Return the (x, y) coordinate for the center point of the cell that contains the specified text.  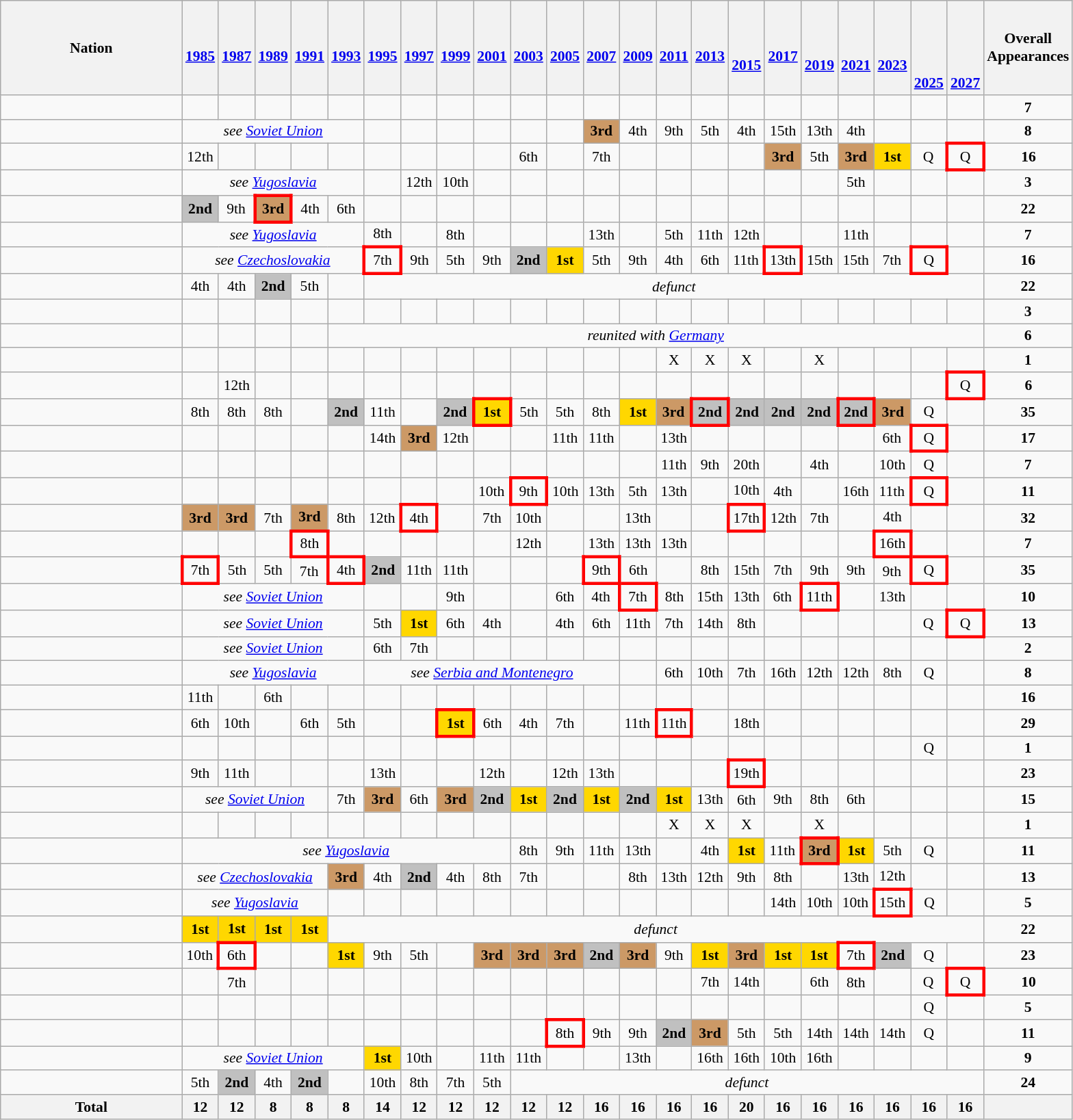
1987 (237, 48)
reunited with Germany (656, 336)
19th (746, 774)
14 (382, 1107)
20th (746, 465)
29 (1028, 722)
1989 (272, 48)
2003 (528, 48)
OverallAppearances (1028, 48)
32 (1028, 517)
2023 (892, 48)
9 (1028, 1058)
24 (1028, 1083)
2017 (783, 48)
Nation (92, 48)
1993 (346, 48)
2015 (746, 48)
2019 (820, 48)
2011 (674, 48)
2027 (965, 48)
17 (1028, 438)
2 (1028, 649)
15 (1028, 799)
1997 (419, 48)
2021 (855, 48)
18th (746, 722)
1999 (456, 48)
2001 (491, 48)
Total (92, 1107)
2005 (565, 48)
see Serbia and Montenegro (491, 673)
1995 (382, 48)
1985 (200, 48)
1991 (309, 48)
17th (746, 517)
2013 (710, 48)
2007 (601, 48)
2009 (638, 48)
20 (746, 1107)
2025 (929, 48)
